Provide the [x, y] coordinate of the cell's center where the given text is located.  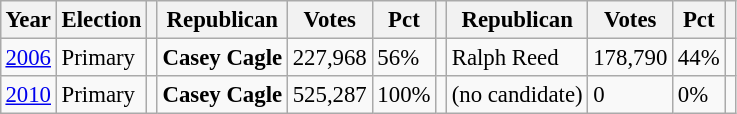
Ralph Reed [517, 57]
2006 [28, 57]
0% [699, 95]
56% [404, 57]
100% [404, 95]
178,790 [630, 57]
525,287 [330, 95]
227,968 [330, 57]
Election [101, 20]
0 [630, 95]
44% [699, 57]
(no candidate) [517, 95]
2010 [28, 95]
Year [28, 20]
